Find where the given text appears and provide that cell's center as (X, Y) coordinate. 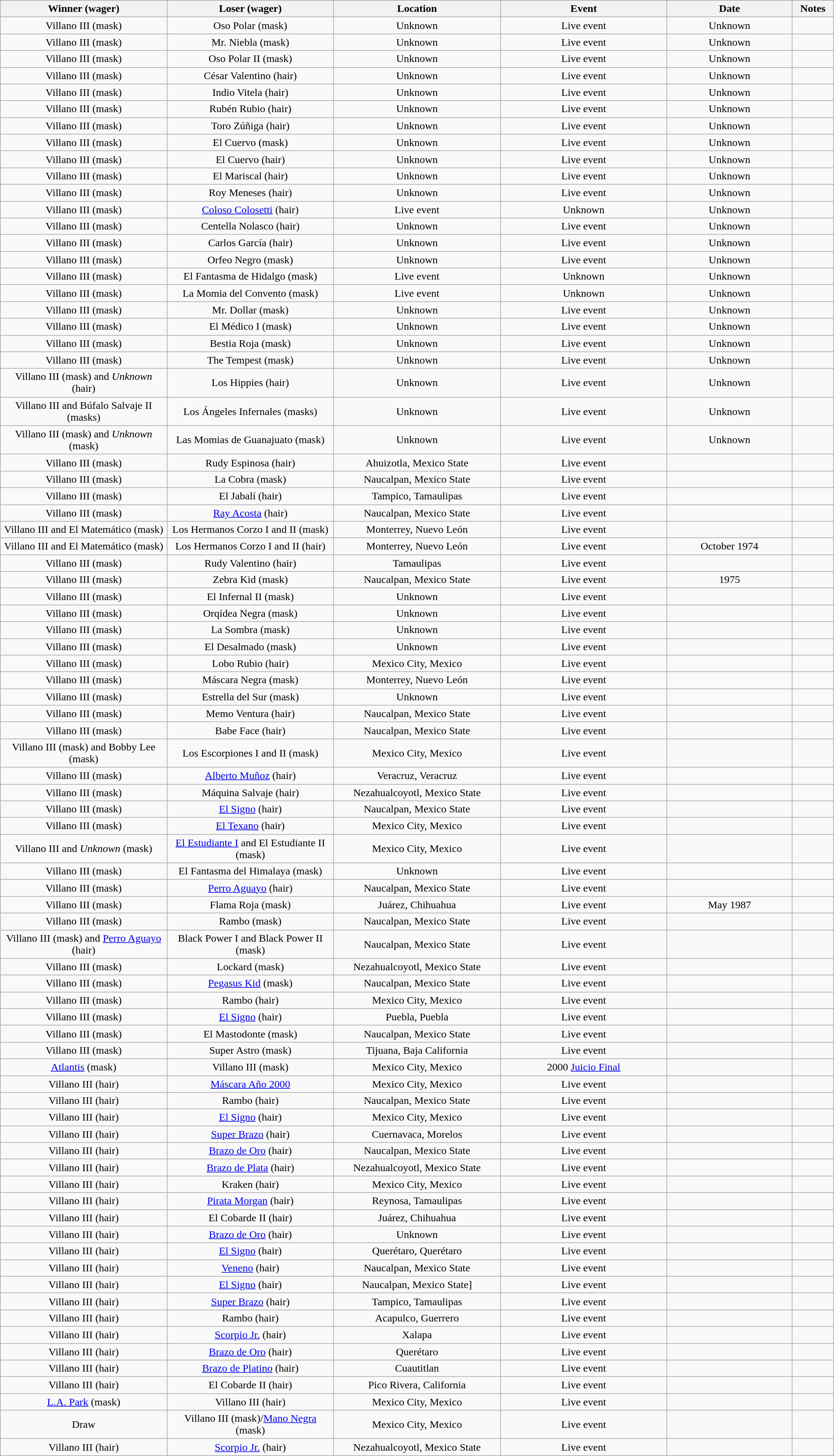
Villano III (mask)/Mano Negra (mask) (251, 1424)
Black Power I and Black Power II (mask) (251, 944)
1975 (729, 580)
Mr. Niebla (mask) (251, 42)
El Mastodonte (mask) (251, 1034)
Máscara Año 2000 (251, 1084)
Xalapa (417, 1335)
El Jabalí (hair) (251, 496)
Cuautitlan (417, 1369)
Ahuizotla, Mexico State (417, 462)
Cuernavaca, Morelos (417, 1134)
Kraken (hair) (251, 1184)
Alberto Muñoz (hair) (251, 775)
Bestia Roja (mask) (251, 343)
Rambo (mask) (251, 921)
Atlantis (mask) (84, 1067)
Brazo de Platino (hair) (251, 1369)
Rudy Espinosa (hair) (251, 462)
Mr. Dollar (mask) (251, 310)
Babe Face (hair) (251, 730)
Reynosa, Tamaulipas (417, 1201)
El Cuervo (mask) (251, 142)
Centella Nolasco (hair) (251, 226)
Querétaro (417, 1352)
Pegasus Kid (mask) (251, 983)
Villano III and Unknown (mask) (84, 848)
El Desalmado (mask) (251, 647)
Tijuana, Baja California (417, 1050)
La Momia del Convento (mask) (251, 293)
Naucalpan, Mexico State] (417, 1285)
Carlos García (hair) (251, 243)
Zebra Kid (mask) (251, 580)
Oso Polar (mask) (251, 25)
Querétaro, Querétaro (417, 1251)
Roy Meneses (hair) (251, 193)
Villano III and Búfalo Salvaje II (masks) (84, 411)
Villano III (mask) and Unknown (mask) (84, 440)
Villano III (mask) and Perro Aguayo (hair) (84, 944)
2000 Juicio Final (583, 1067)
Indio Vitela (hair) (251, 92)
Máquina Salvaje (hair) (251, 793)
October 1974 (729, 546)
Rudy Valentino (hair) (251, 563)
Pico Rivera, California (417, 1385)
Los Hermanos Corzo I and II (mask) (251, 530)
César Valentino (hair) (251, 76)
Veneno (hair) (251, 1268)
Orfeo Negro (mask) (251, 260)
Date (729, 9)
Coloso Colosetti (hair) (251, 210)
Estrella del Sur (mask) (251, 697)
Orqídea Negra (mask) (251, 613)
Loser (wager) (251, 9)
El Fantasma del Himalaya (mask) (251, 871)
El Mariscal (hair) (251, 176)
Las Momias de Guanajuato (mask) (251, 440)
Brazo de Plata (hair) (251, 1168)
Lobo Rubio (hair) (251, 663)
Tamaulipas (417, 563)
El Médico I (mask) (251, 327)
Flama Roja (mask) (251, 905)
El Infernal II (mask) (251, 597)
Perro Aguayo (hair) (251, 888)
Memo Ventura (hair) (251, 713)
El Cuervo (hair) (251, 159)
Oso Polar II (mask) (251, 59)
Location (417, 9)
Acapulco, Guerrero (417, 1318)
El Fantasma de Hidalgo (mask) (251, 277)
Los Escorpiones I and II (mask) (251, 753)
May 1987 (729, 905)
Máscara Negra (mask) (251, 680)
Pirata Morgan (hair) (251, 1201)
Los Ángeles Infernales (masks) (251, 411)
Lockard (mask) (251, 967)
Villano III (mask) and Unknown (hair) (84, 382)
Ray Acosta (hair) (251, 513)
Villano III (mask) and Bobby Lee (mask) (84, 753)
Toro Zúñiga (hair) (251, 126)
Puebla, Puebla (417, 1017)
El Texano (hair) (251, 826)
La Cobra (mask) (251, 479)
Veracruz, Veracruz (417, 775)
Los Hippies (hair) (251, 382)
Winner (wager) (84, 9)
Draw (84, 1424)
La Sombra (mask) (251, 630)
Event (583, 9)
Rubén Rubio (hair) (251, 109)
Notes (813, 9)
El Estudiante I and El Estudiante II (mask) (251, 848)
Los Hermanos Corzo I and II (hair) (251, 546)
Super Astro (mask) (251, 1050)
L.A. Park (mask) (84, 1402)
The Tempest (mask) (251, 360)
